Identify which cell holds the provided text, then report its (X, Y) central coordinate. 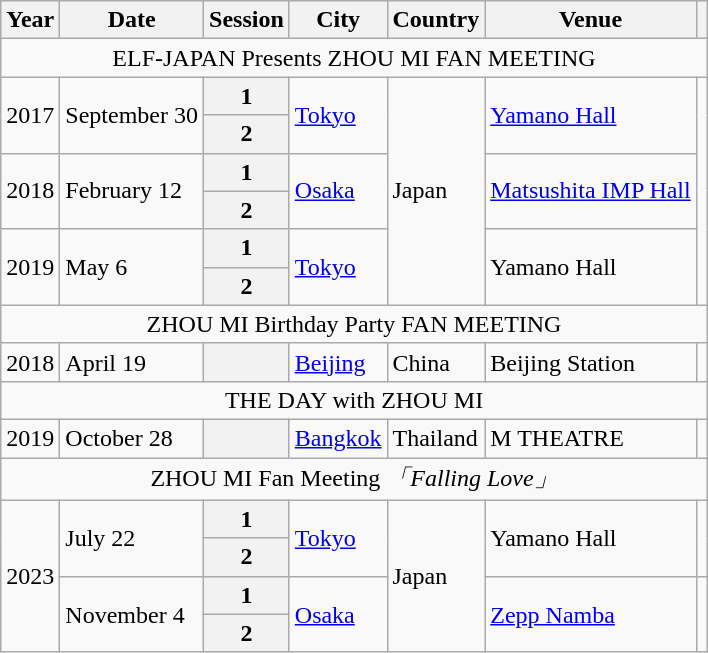
Beijing Station (591, 362)
Country (436, 20)
Year (30, 20)
February 12 (132, 191)
Venue (591, 20)
October 28 (132, 438)
China (436, 362)
November 4 (132, 614)
2023 (30, 576)
ZHOU MI Birthday Party FAN MEETING (354, 324)
M THEATRE (591, 438)
July 22 (132, 538)
Session (247, 20)
Bangkok (338, 438)
April 19 (132, 362)
Thailand (436, 438)
May 6 (132, 267)
2017 (30, 115)
Zepp Namba (591, 614)
Matsushita IMP Hall (591, 191)
Beijing (338, 362)
City (338, 20)
THE DAY with ZHOU MI (354, 400)
ZHOU MI Fan Meeting 「Falling Love」 (354, 480)
September 30 (132, 115)
ELF-JAPAN Presents ZHOU MI FAN MEETING (354, 58)
Date (132, 20)
